Output the [x, y] coordinate of the center of the cell containing the given text.  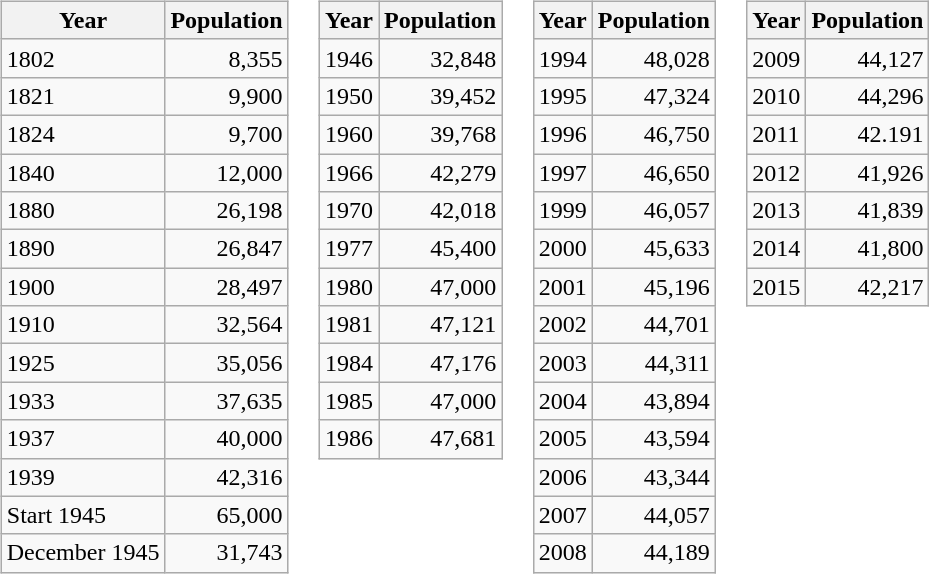
44,311 [654, 363]
2010 [776, 96]
1994 [562, 58]
2000 [562, 249]
43,894 [654, 401]
1970 [350, 211]
43,344 [654, 477]
45,400 [440, 249]
26,847 [226, 249]
2006 [562, 477]
12,000 [226, 173]
1880 [83, 211]
2014 [776, 249]
42.191 [868, 134]
1890 [83, 249]
1802 [83, 58]
32,848 [440, 58]
8,355 [226, 58]
42,217 [868, 287]
44,189 [654, 553]
35,056 [226, 363]
1950 [350, 96]
41,839 [868, 211]
1900 [83, 287]
40,000 [226, 439]
47,121 [440, 325]
1981 [350, 325]
46,750 [654, 134]
32,564 [226, 325]
1910 [83, 325]
41,800 [868, 249]
1996 [562, 134]
December 1945 [83, 553]
1933 [83, 401]
41,926 [868, 173]
31,743 [226, 553]
26,198 [226, 211]
2001 [562, 287]
1997 [562, 173]
39,768 [440, 134]
47,324 [654, 96]
2013 [776, 211]
1995 [562, 96]
47,681 [440, 439]
9,700 [226, 134]
44,127 [868, 58]
1977 [350, 249]
1939 [83, 477]
1980 [350, 287]
1960 [350, 134]
2007 [562, 515]
48,028 [654, 58]
44,296 [868, 96]
1937 [83, 439]
44,701 [654, 325]
43,594 [654, 439]
1824 [83, 134]
1840 [83, 173]
2011 [776, 134]
2004 [562, 401]
46,650 [654, 173]
42,018 [440, 211]
2002 [562, 325]
2015 [776, 287]
2012 [776, 173]
2003 [562, 363]
1985 [350, 401]
65,000 [226, 515]
46,057 [654, 211]
44,057 [654, 515]
1984 [350, 363]
28,497 [226, 287]
42,316 [226, 477]
Start 1945 [83, 515]
47,176 [440, 363]
37,635 [226, 401]
1821 [83, 96]
1925 [83, 363]
9,900 [226, 96]
2008 [562, 553]
1966 [350, 173]
39,452 [440, 96]
1946 [350, 58]
1999 [562, 211]
42,279 [440, 173]
45,633 [654, 249]
1986 [350, 439]
45,196 [654, 287]
2005 [562, 439]
2009 [776, 58]
